Pinpoint the cell where the given text exists, returning its [X, Y] midpoint coordinate. 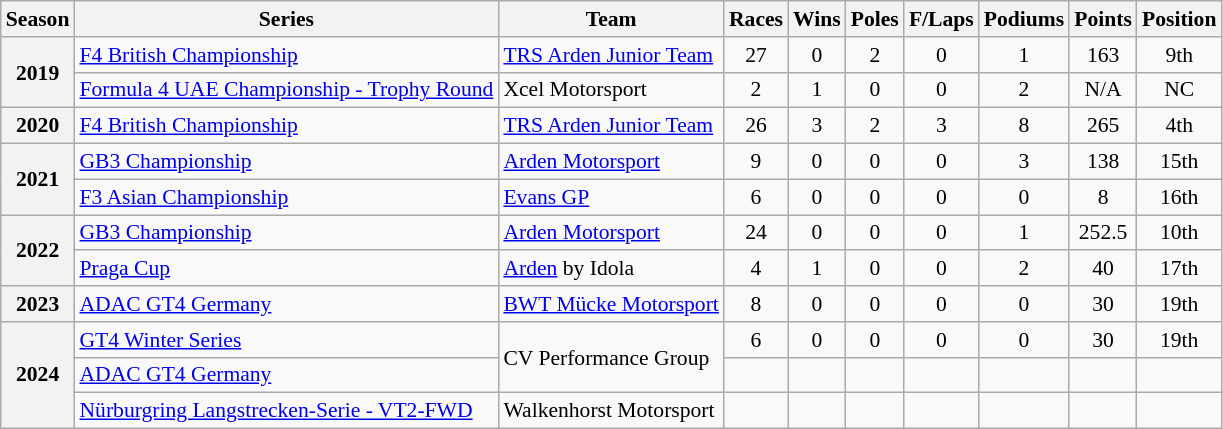
Evans GP [611, 197]
Formula 4 UAE Championship - Trophy Round [286, 90]
2021 [38, 180]
265 [1103, 126]
Season [38, 19]
15th [1179, 162]
Xcel Motorsport [611, 90]
F3 Asian Championship [286, 197]
Nürburgring Langstrecken-Serie - VT2-FWD [286, 411]
27 [756, 55]
Series [286, 19]
F/Laps [942, 19]
Arden by Idola [611, 269]
GT4 Winter Series [286, 340]
Podiums [1024, 19]
26 [756, 126]
Position [1179, 19]
Points [1103, 19]
Team [611, 19]
Wins [817, 19]
2024 [38, 376]
24 [756, 233]
40 [1103, 269]
Poles [875, 19]
2020 [38, 126]
252.5 [1103, 233]
2023 [38, 304]
BWT Mücke Motorsport [611, 304]
9 [756, 162]
17th [1179, 269]
138 [1103, 162]
9th [1179, 55]
Praga Cup [286, 269]
4th [1179, 126]
4 [756, 269]
10th [1179, 233]
Walkenhorst Motorsport [611, 411]
CV Performance Group [611, 358]
163 [1103, 55]
Races [756, 19]
2022 [38, 250]
16th [1179, 197]
2019 [38, 72]
N/A [1103, 90]
NC [1179, 90]
